Scan for the cell matching the given text and deliver its [X, Y] coordinate at center. 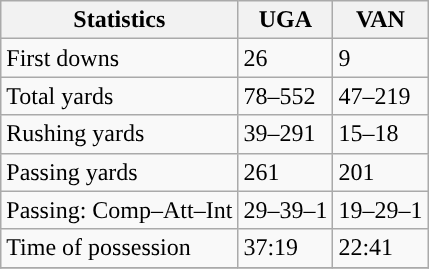
9 [380, 58]
Rushing yards [120, 134]
29–39–1 [286, 210]
47–219 [380, 96]
UGA [286, 20]
First downs [120, 58]
15–18 [380, 134]
Statistics [120, 20]
78–552 [286, 96]
22:41 [380, 248]
26 [286, 58]
37:19 [286, 248]
VAN [380, 20]
201 [380, 172]
Time of possession [120, 248]
39–291 [286, 134]
Passing yards [120, 172]
261 [286, 172]
Total yards [120, 96]
19–29–1 [380, 210]
Passing: Comp–Att–Int [120, 210]
